Find where the given text appears and provide that cell's center as [X, Y] coordinate. 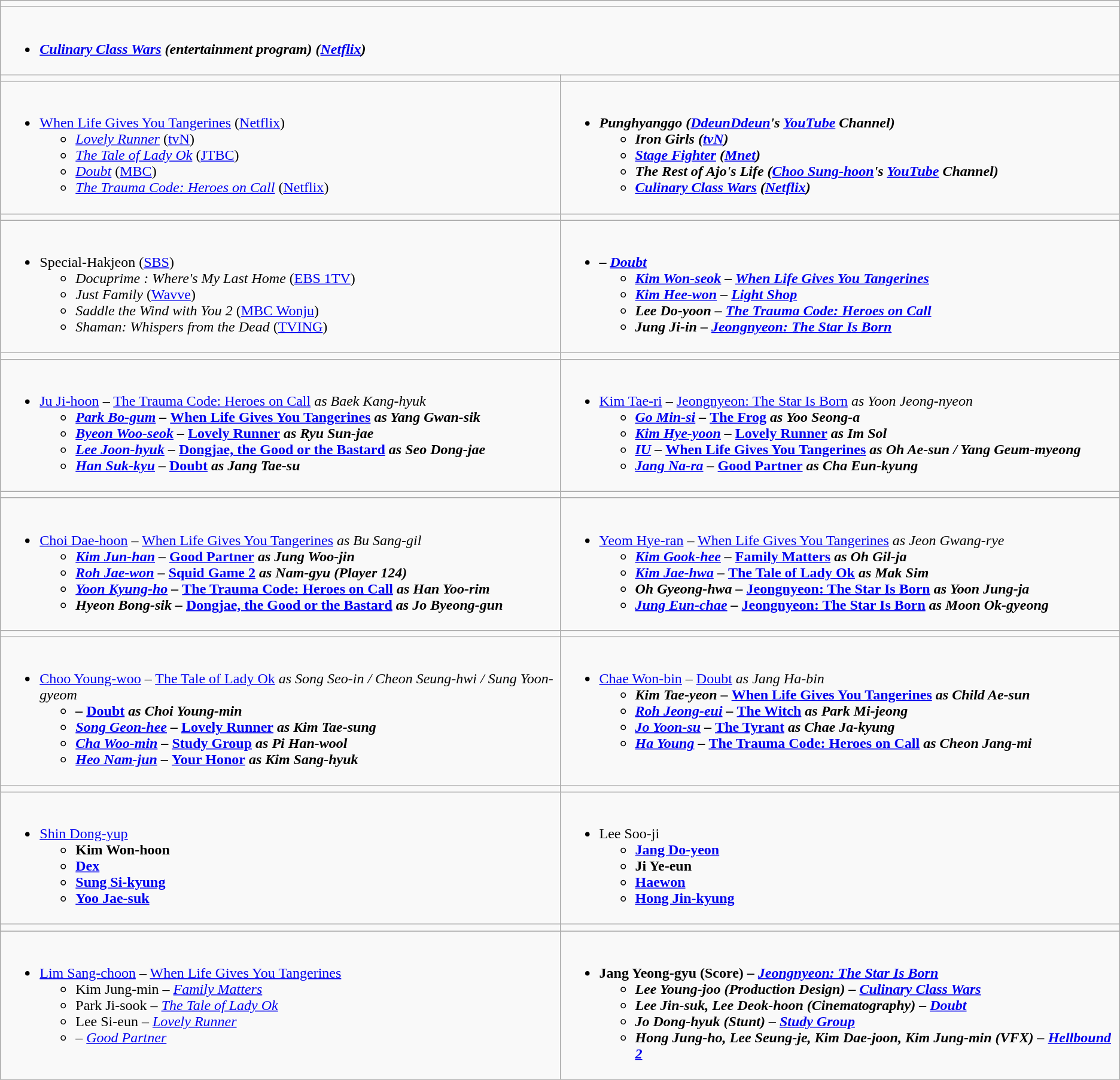
Shin Dong-yupKim Won-hoonDexSung Si-kyungYoo Jae-suk [280, 858]
Culinary Class Wars (entertainment program) (Netflix) [560, 41]
Lee Soo-jiJang Do-yeonJi Ye-eunHaewonHong Jin-kyung [840, 858]
When Life Gives You Tangerines (Netflix)Lovely Runner (tvN)The Tale of Lady Ok (JTBC)Doubt (MBC)The Trauma Code: Heroes on Call (Netflix) [280, 147]
